Detect which cell encompasses the target text, then output its [x, y] center coordinate. 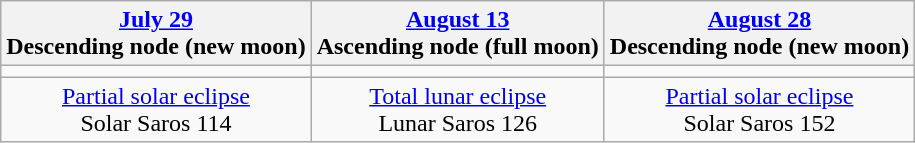
Total lunar eclipseLunar Saros 126 [458, 110]
August 28Descending node (new moon) [759, 34]
July 29Descending node (new moon) [156, 34]
August 13Ascending node (full moon) [458, 34]
Partial solar eclipseSolar Saros 152 [759, 110]
Partial solar eclipseSolar Saros 114 [156, 110]
